From the cell containing the given text, extract its center point as (x, y) coordinate. 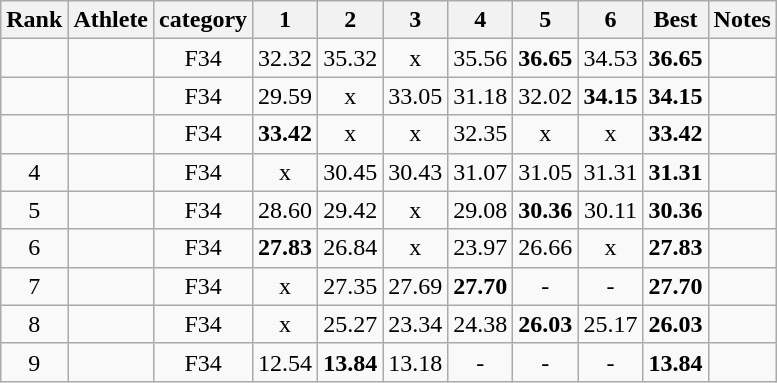
26.66 (546, 248)
12.54 (286, 362)
31.05 (546, 172)
3 (416, 20)
Best (676, 20)
32.35 (480, 134)
8 (34, 324)
category (204, 20)
9 (34, 362)
25.27 (350, 324)
32.32 (286, 58)
30.45 (350, 172)
7 (34, 286)
Athlete (111, 20)
24.38 (480, 324)
33.05 (416, 96)
29.42 (350, 210)
1 (286, 20)
29.08 (480, 210)
26.84 (350, 248)
31.07 (480, 172)
13.18 (416, 362)
23.97 (480, 248)
27.69 (416, 286)
30.11 (610, 210)
28.60 (286, 210)
Notes (742, 20)
31.18 (480, 96)
25.17 (610, 324)
2 (350, 20)
23.34 (416, 324)
32.02 (546, 96)
Rank (34, 20)
35.56 (480, 58)
30.43 (416, 172)
29.59 (286, 96)
34.53 (610, 58)
27.35 (350, 286)
35.32 (350, 58)
